From the cell containing the given text, extract its center point as (x, y) coordinate. 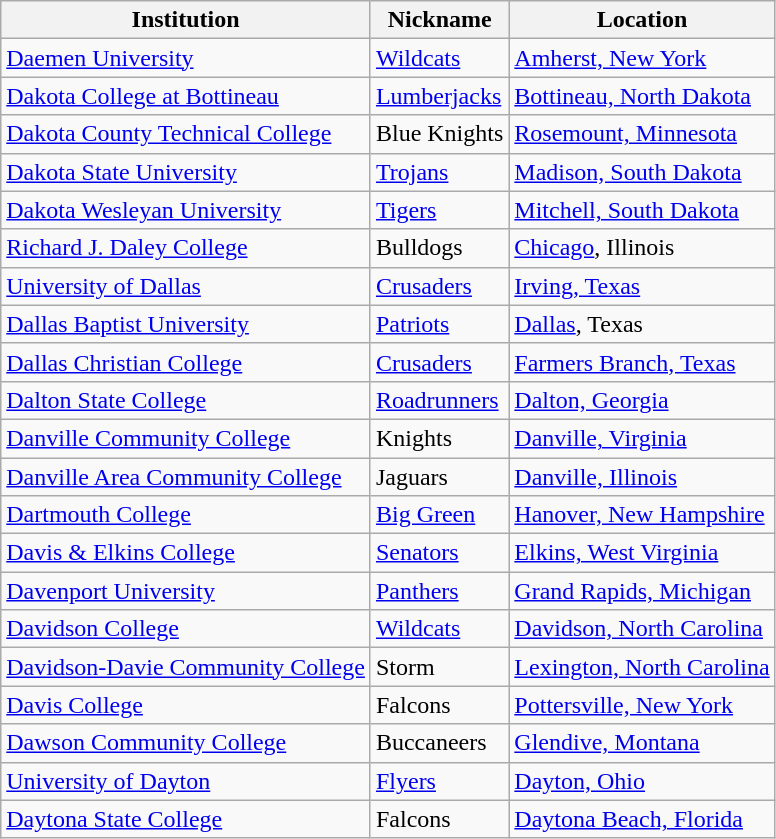
Hanover, New Hampshire (642, 515)
Senators (439, 553)
Dallas, Texas (642, 324)
Patriots (439, 324)
Amherst, New York (642, 58)
Lumberjacks (439, 96)
Dakota College at Bottineau (186, 96)
Roadrunners (439, 400)
Dalton, Georgia (642, 400)
Tigers (439, 210)
Institution (186, 20)
Location (642, 20)
Dakota County Technical College (186, 134)
Danville, Illinois (642, 477)
Lexington, North Carolina (642, 667)
Davenport University (186, 591)
Dakota Wesleyan University (186, 210)
Dayton, Ohio (642, 781)
Madison, South Dakota (642, 172)
Grand Rapids, Michigan (642, 591)
Daytona State College (186, 819)
Farmers Branch, Texas (642, 362)
Davidson-Davie Community College (186, 667)
Davis College (186, 705)
Daemen University (186, 58)
Bottineau, North Dakota (642, 96)
Daytona Beach, Florida (642, 819)
University of Dayton (186, 781)
Knights (439, 438)
Jaguars (439, 477)
Davis & Elkins College (186, 553)
Dallas Christian College (186, 362)
Dawson Community College (186, 743)
Pottersville, New York (642, 705)
Bulldogs (439, 248)
Mitchell, South Dakota (642, 210)
Dallas Baptist University (186, 324)
Blue Knights (439, 134)
Danville, Virginia (642, 438)
Trojans (439, 172)
University of Dallas (186, 286)
Dalton State College (186, 400)
Danville Community College (186, 438)
Dartmouth College (186, 515)
Buccaneers (439, 743)
Elkins, West Virginia (642, 553)
Irving, Texas (642, 286)
Storm (439, 667)
Panthers (439, 591)
Flyers (439, 781)
Davidson, North Carolina (642, 629)
Dakota State University (186, 172)
Davidson College (186, 629)
Nickname (439, 20)
Rosemount, Minnesota (642, 134)
Big Green (439, 515)
Richard J. Daley College (186, 248)
Chicago, Illinois (642, 248)
Danville Area Community College (186, 477)
Glendive, Montana (642, 743)
